Pinpoint the cell where the given text exists, returning its (x, y) midpoint coordinate. 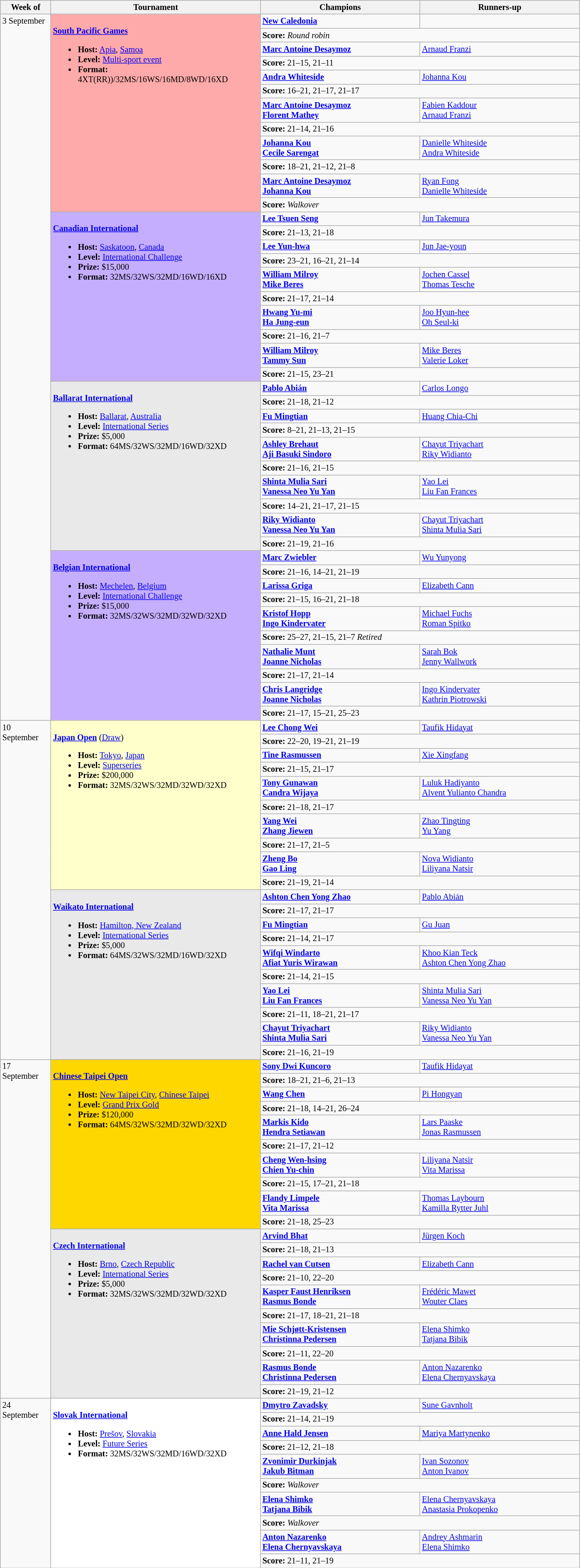
10 September (26, 890)
Score: 21–15, 23–21 (420, 374)
Huang Chia-Chi (500, 416)
Score: 21–14, 21–19 (420, 1419)
Nova Widianto Liliyana Natsir (500, 864)
Lee Chong Wei (340, 727)
Mike Beres Valerie Loker (500, 355)
Larissa Griga (340, 585)
Score: 21–11, 18–21, 21–17 (420, 1014)
Johanna Kou (500, 77)
Score: 21–12, 21–18 (420, 1447)
Chinese Taipei OpenHost: New Taipei City, Chinese TaipeiLevel: Grand Prix GoldPrize: $120,000Format: 64MS/32WS/32MD/32WD/32XD (156, 1144)
Lars Paaske Jonas Rasmussen (500, 1127)
3 September (26, 367)
Sony Dwi Kuncoro (340, 1066)
Arvind Bhat (340, 1236)
Carlos Longo (500, 388)
Score: 21–17, 18–21, 21–18 (420, 1316)
Chris Langridge Joanne Nicholas (340, 694)
Flandy Limpele Vita Marissa (340, 1203)
Dmytro Zavadsky (340, 1405)
Cheng Wen-hsing Chien Yu-chin (340, 1165)
Score: 21–14, 21–15 (420, 976)
Lee Yun-hwa (340, 246)
Ballarat InternationalHost: Ballarat, AustraliaLevel: International SeriesPrize: $5,000Format: 64MS/32WS/32MD/16WD/32XD (156, 466)
Score: 21–11, 22–20 (420, 1353)
Score: 25–27, 21–15, 21–7 Retired (420, 637)
Score: 21–13, 21–18 (420, 233)
Ashton Chen Yong Zhao (340, 897)
Lee Tsuen Seng (340, 219)
Gu Juan (500, 924)
Marc Antoine Desaymoz Johanna Kou (340, 186)
Score: 21–19, 21–12 (420, 1391)
Pi Hongyan (500, 1094)
Liliyana Natsir Vita Marissa (500, 1165)
Score: 14–21, 21–17, 21–15 (420, 506)
Score: 23–21, 16–21, 21–14 (420, 261)
Zhao Tingting Yu Yang (500, 826)
Score: 21–17, 21–12 (420, 1146)
Score: 21–15, 21–11 (420, 63)
Ryan Fong Danielle Whiteside (500, 186)
Score: Round robin (420, 35)
Hwang Yu-mi Ha Jung-eun (340, 317)
Slovak InternationalHost: Prešov, SlovakiaLevel: Future SeriesFormat: 32MS/32WS/32MD/16WD/32XD (156, 1483)
Frédéric Mawet Wouter Claes (500, 1297)
24 September (26, 1483)
Waikato InternationalHost: Hamilton, New ZealandLevel: International SeriesPrize: $5,000Format: 64MS/32WS/32MD/16WD/32XD (156, 974)
Wang Chen (340, 1094)
Czech InternationalHost: Brno, Czech RepublicLevel: International SeriesPrize: $5,000Format: 32MS/32WS/32MD/32WD/32XD (156, 1314)
Sune Gavnholt (500, 1405)
Belgian InternationalHost: Mechelen, BelgiumLevel: International ChallengePrize: $15,000Format: 32MS/32WS/32MD/32WD/32XD (156, 636)
Chayut Triyachart Riky Widianto (500, 449)
Score: 21–15, 16–21, 21–18 (420, 600)
Score: 21–19, 21–14 (420, 883)
Score: 21–16, 21–15 (420, 468)
Fabien Kaddour Arnaud Franzi (500, 110)
Score: 21–16, 14–21, 21–19 (420, 572)
Score: 21–17, 15–21, 25–23 (420, 713)
Mariya Martynenko (500, 1433)
Thomas Laybourn Kamilla Rytter Juhl (500, 1203)
Score: 21–16, 21–19 (420, 1052)
Jochen Cassel Thomas Tesche (500, 279)
Champions (340, 7)
Rasmus Bonde Christinna Pedersen (340, 1372)
Score: 18–21, 21–12, 21–8 (420, 167)
Tony Gunawan Candra Wijaya (340, 788)
Luluk Hadiyanto Alvent Yulianto Chandra (500, 788)
Zheng Bo Gao Ling (340, 864)
Kasper Faust Henriksen Rasmus Bonde (340, 1297)
Markis Kido Hendra Setiawan (340, 1127)
Ingo Kindervater Kathrin Piotrowski (500, 694)
Score: 21–14, 21–16 (420, 129)
Zvonimir Durkinjak Jakub Bitman (340, 1466)
Score: 21–11, 21–19 (420, 1561)
Michael Fuchs Roman Spitko (500, 619)
Week of (26, 7)
Japan Open (Draw)Host: Tokyo, JapanLevel: SuperseriesPrize: $200,000Format: 32MS/32WS/32MD/32WD/32XD (156, 805)
Score: 21–17, 21–17 (420, 911)
Ashley Brehaut Aji Basuki Sindoro (340, 449)
Score: 21–14, 21–17 (420, 939)
Jun Takemura (500, 219)
Score: 18–21, 21–6, 21–13 (420, 1080)
Score: 21–18, 21–13 (420, 1250)
Tournament (156, 7)
Andra Whiteside (340, 77)
Xie Xingfang (500, 755)
New Caledonia (340, 21)
William Milroy Mike Beres (340, 279)
South Pacific GamesHost: Apia, SamoaLevel: Multi-sport eventFormat: 4XT(RR))/32MS/16WS/16MD/8WD/16XD (156, 113)
Score: 8–21, 21–13, 21–15 (420, 430)
Jürgen Koch (500, 1236)
Nathalie Munt Joanne Nicholas (340, 656)
Joo Hyun-hee Oh Seul-ki (500, 317)
Tine Rasmussen (340, 755)
Score: 16–21, 21–17, 21–17 (420, 91)
Kristof Hopp Ingo Kindervater (340, 619)
Andrey Ashmarin Elena Shimko (500, 1542)
Anne Hald Jensen (340, 1433)
Mie Schjøtt-Kristensen Christinna Pedersen (340, 1334)
Score: 21–16, 21–7 (420, 336)
Wu Yunyong (500, 558)
Score: 21–18, 25–23 (420, 1222)
Score: 22–20, 19–21, 21–19 (420, 741)
Ivan Sozonov Anton Ivanov (500, 1466)
Score: 21–19, 21–16 (420, 544)
Khoo Kian Teck Ashton Chen Yong Zhao (500, 958)
Jun Jae-youn (500, 246)
William Milroy Tammy Sun (340, 355)
Marc Antoine Desaymoz (340, 49)
Score: 21–15, 21–17 (420, 769)
Elena Chernyavskaya Anastasia Prokopenko (500, 1504)
Runners-up (500, 7)
17 September (26, 1229)
Score: 21–18, 21–17 (420, 807)
Arnaud Franzi (500, 49)
Score: 21–10, 22–20 (420, 1278)
Rachel van Cutsen (340, 1264)
Marc Zwiebler (340, 558)
Score: 21–15, 17–21, 21–18 (420, 1184)
Johanna Kou Cecile Sarengat (340, 148)
Marc Antoine Desaymoz Florent Mathey (340, 110)
Score: 21–18, 14–21, 26–24 (420, 1108)
Canadian InternationalHost: Saskatoon, CanadaLevel: International ChallengePrize: $15,000Format: 32MS/32WS/32MD/16WD/16XD (156, 296)
Danielle Whiteside Andra Whiteside (500, 148)
Sarah Bok Jenny Wallwork (500, 656)
Wifqi Windarto Afiat Yuris Wirawan (340, 958)
Yang Wei Zhang Jiewen (340, 826)
Score: 21–18, 21–12 (420, 402)
Score: 21–17, 21–5 (420, 845)
